Identify which cell holds the provided text, then report its (x, y) central coordinate. 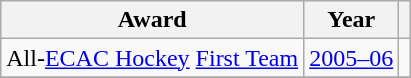
Year (352, 20)
Award (152, 20)
All-ECAC Hockey First Team (152, 58)
2005–06 (352, 58)
